Pinpoint the cell where the given text exists, returning its (x, y) midpoint coordinate. 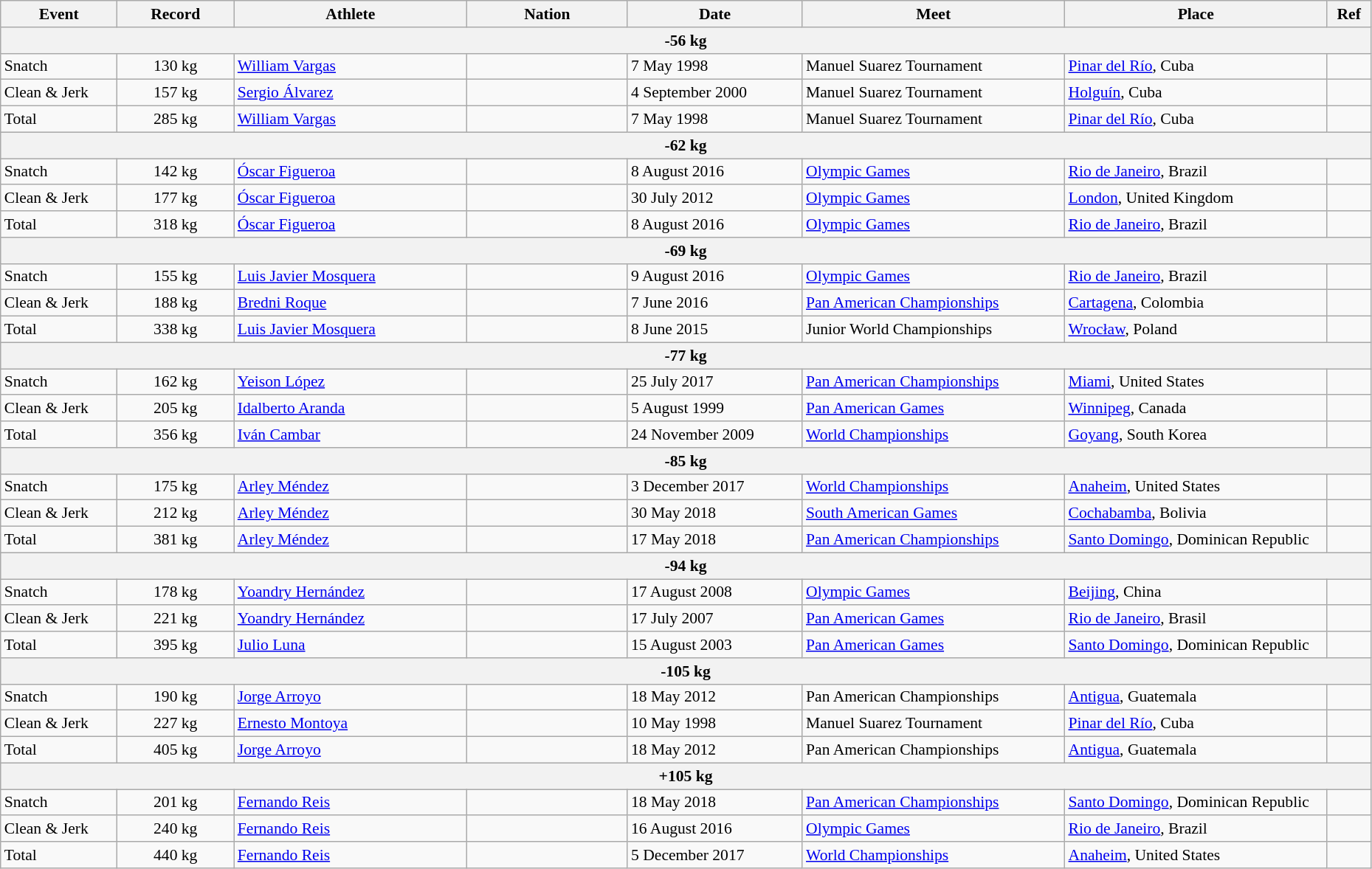
Rio de Janeiro, Brasil (1196, 619)
-94 kg (686, 566)
381 kg (176, 540)
Cartagena, Colombia (1196, 303)
Idalberto Aranda (351, 409)
Beijing, China (1196, 592)
Goyang, South Korea (1196, 434)
30 July 2012 (714, 198)
18 May 2018 (714, 803)
-69 kg (686, 251)
318 kg (176, 224)
Athlete (351, 14)
Miami, United States (1196, 382)
227 kg (176, 724)
201 kg (176, 803)
Cochabamba, Bolivia (1196, 513)
Event (59, 14)
25 July 2017 (714, 382)
-56 kg (686, 41)
-105 kg (686, 671)
190 kg (176, 697)
155 kg (176, 277)
5 December 2017 (714, 855)
Junior World Championships (934, 330)
16 August 2016 (714, 829)
338 kg (176, 330)
17 July 2007 (714, 619)
285 kg (176, 120)
Place (1196, 14)
17 May 2018 (714, 540)
30 May 2018 (714, 513)
142 kg (176, 172)
405 kg (176, 750)
-77 kg (686, 356)
24 November 2009 (714, 434)
5 August 1999 (714, 409)
221 kg (176, 619)
240 kg (176, 829)
17 August 2008 (714, 592)
-85 kg (686, 461)
130 kg (176, 66)
Julio Luna (351, 645)
Ref (1349, 14)
Record (176, 14)
3 December 2017 (714, 487)
9 August 2016 (714, 277)
Ernesto Montoya (351, 724)
188 kg (176, 303)
162 kg (176, 382)
178 kg (176, 592)
Bredni Roque (351, 303)
395 kg (176, 645)
440 kg (176, 855)
Wrocław, Poland (1196, 330)
8 June 2015 (714, 330)
Holguín, Cuba (1196, 93)
157 kg (176, 93)
Sergio Álvarez (351, 93)
Yeison López (351, 382)
Nation (548, 14)
Winnipeg, Canada (1196, 409)
175 kg (176, 487)
South American Games (934, 513)
177 kg (176, 198)
Meet (934, 14)
356 kg (176, 434)
+105 kg (686, 776)
212 kg (176, 513)
10 May 1998 (714, 724)
7 June 2016 (714, 303)
15 August 2003 (714, 645)
Iván Cambar (351, 434)
205 kg (176, 409)
Date (714, 14)
-62 kg (686, 145)
London, United Kingdom (1196, 198)
4 September 2000 (714, 93)
